Extract the (X, Y) coordinate from the center of the cell holding the provided text.  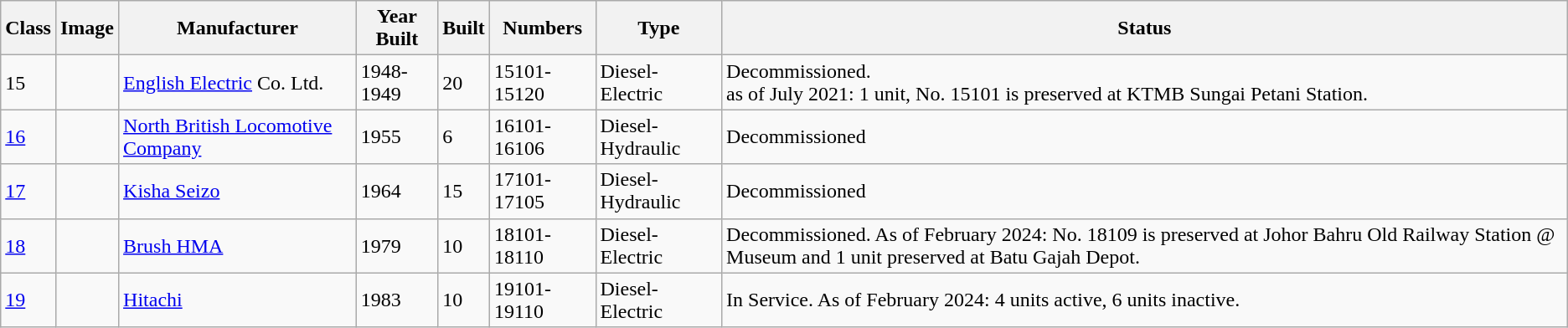
18 (28, 246)
1979 (397, 246)
1948-1949 (397, 82)
Manufacturer (238, 28)
Built (464, 28)
Hitachi (238, 300)
Year Built (397, 28)
Class (28, 28)
17 (28, 191)
Decommissioned.as of July 2021: 1 unit, No. 15101 is preserved at KTMB Sungai Petani Station. (1145, 82)
Brush HMA (238, 246)
16101-16106 (543, 137)
English Electric Co. Ltd. (238, 82)
Image (87, 28)
6 (464, 137)
19 (28, 300)
Type (658, 28)
Decommissioned. As of February 2024: No. 18109 is preserved at Johor Bahru Old Railway Station @ Museum and 1 unit preserved at Batu Gajah Depot. (1145, 246)
1964 (397, 191)
Kisha Seizo (238, 191)
15101-15120 (543, 82)
In Service. As of February 2024: 4 units active, 6 units inactive. (1145, 300)
North British Locomotive Company (238, 137)
Numbers (543, 28)
16 (28, 137)
19101-19110 (543, 300)
20 (464, 82)
18101-18110 (543, 246)
1955 (397, 137)
17101-17105 (543, 191)
1983 (397, 300)
Status (1145, 28)
